Detect which cell encompasses the target text, then output its (X, Y) center coordinate. 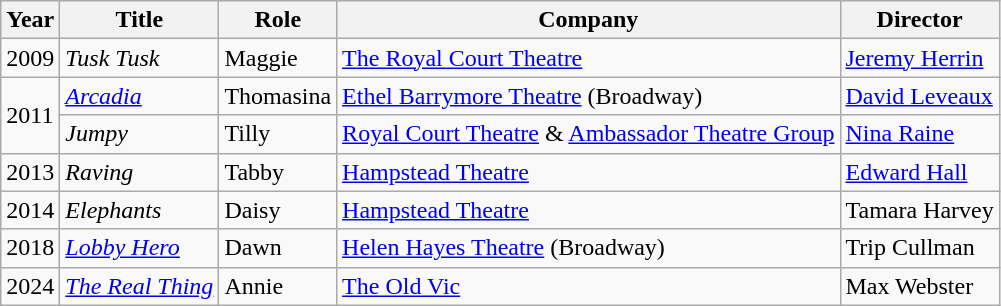
Company (588, 20)
Elephants (140, 210)
Thomasina (278, 96)
Trip Cullman (920, 248)
Annie (278, 286)
Raving (140, 172)
Title (140, 20)
Arcadia (140, 96)
David Leveaux (920, 96)
Daisy (278, 210)
2018 (30, 248)
The Real Thing (140, 286)
2009 (30, 58)
2011 (30, 115)
Tabby (278, 172)
Jeremy Herrin (920, 58)
Nina Raine (920, 134)
The Old Vic (588, 286)
Helen Hayes Theatre (Broadway) (588, 248)
Lobby Hero (140, 248)
Edward Hall (920, 172)
Director (920, 20)
Dawn (278, 248)
2024 (30, 286)
Tamara Harvey (920, 210)
Tusk Tusk (140, 58)
Tilly (278, 134)
Jumpy (140, 134)
Ethel Barrymore Theatre (Broadway) (588, 96)
Year (30, 20)
Max Webster (920, 286)
The Royal Court Theatre (588, 58)
Role (278, 20)
Maggie (278, 58)
2014 (30, 210)
Royal Court Theatre & Ambassador Theatre Group (588, 134)
2013 (30, 172)
